Extract the (x, y) coordinate from the center of the cell holding the provided text.  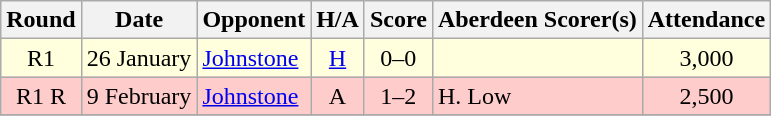
0–0 (398, 58)
26 January (139, 58)
3,000 (706, 58)
9 February (139, 96)
Score (398, 20)
Round (41, 20)
H. Low (537, 96)
R1 R (41, 96)
Date (139, 20)
Aberdeen Scorer(s) (537, 20)
R1 (41, 58)
Opponent (254, 20)
1–2 (398, 96)
Attendance (706, 20)
H (338, 58)
H/A (338, 20)
2,500 (706, 96)
A (338, 96)
